Locate the cell with the specified text and output its [x, y] center coordinate. 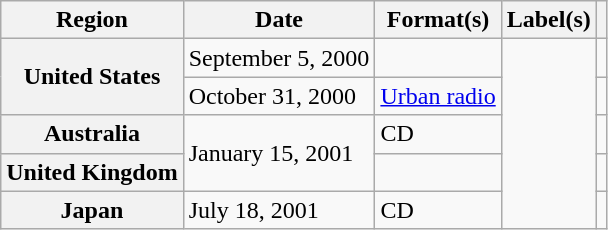
Australia [92, 134]
Japan [92, 210]
October 31, 2000 [279, 96]
July 18, 2001 [279, 210]
September 5, 2000 [279, 58]
Date [279, 20]
United States [92, 77]
Region [92, 20]
United Kingdom [92, 172]
Label(s) [548, 20]
Format(s) [438, 20]
January 15, 2001 [279, 153]
Urban radio [438, 96]
